From the cell containing the given text, extract its center point as (X, Y) coordinate. 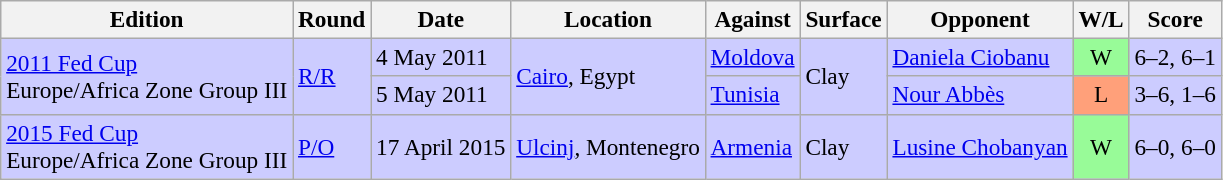
Nour Abbès (980, 95)
L (1101, 95)
P/O (332, 146)
6–2, 6–1 (1175, 57)
Cairo, Egypt (608, 76)
6–0, 6–0 (1175, 146)
Round (332, 19)
3–6, 1–6 (1175, 95)
17 April 2015 (441, 146)
Date (441, 19)
Edition (147, 19)
R/R (332, 76)
2015 Fed Cup Europe/Africa Zone Group III (147, 146)
Tunisia (752, 95)
2011 Fed Cup Europe/Africa Zone Group III (147, 76)
Daniela Ciobanu (980, 57)
Score (1175, 19)
5 May 2011 (441, 95)
W/L (1101, 19)
Opponent (980, 19)
Ulcinj, Montenegro (608, 146)
Against (752, 19)
Surface (844, 19)
4 May 2011 (441, 57)
Armenia (752, 146)
Lusine Chobanyan (980, 146)
Moldova (752, 57)
Location (608, 19)
